For the text-containing cell, return its midpoint in (x, y) coordinate format. 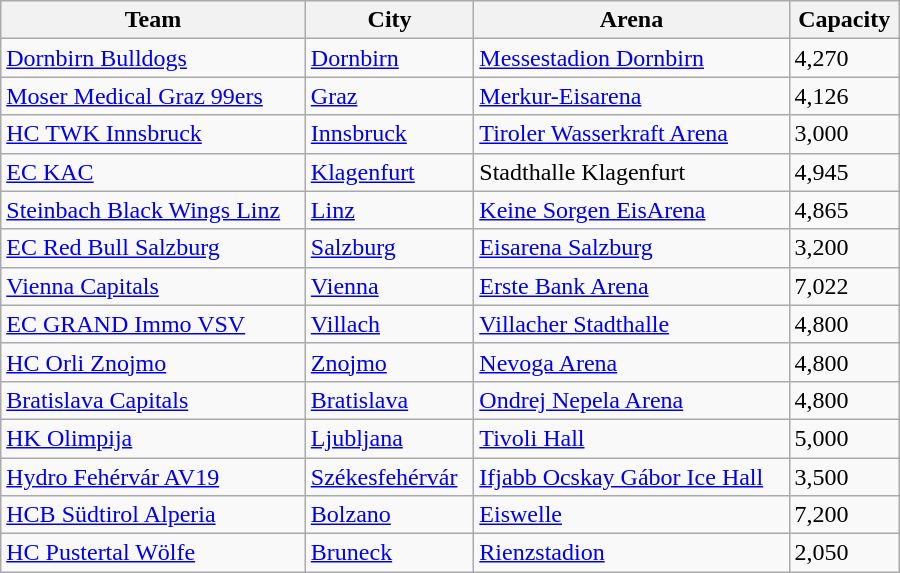
Graz (389, 96)
EC Red Bull Salzburg (154, 248)
Moser Medical Graz 99ers (154, 96)
EC KAC (154, 172)
Innsbruck (389, 134)
Bratislava (389, 400)
4,270 (844, 58)
Merkur-Eisarena (632, 96)
Team (154, 20)
7,022 (844, 286)
Bolzano (389, 515)
Capacity (844, 20)
Erste Bank Arena (632, 286)
Székesfehérvár (389, 477)
Rienzstadion (632, 553)
Linz (389, 210)
Klagenfurt (389, 172)
3,500 (844, 477)
City (389, 20)
Eisarena Salzburg (632, 248)
HCB Südtirol Alperia (154, 515)
Dornbirn Bulldogs (154, 58)
Eiswelle (632, 515)
Vienna (389, 286)
HC Orli Znojmo (154, 362)
Ifjabb Ocskay Gábor Ice Hall (632, 477)
4,945 (844, 172)
Villach (389, 324)
EC GRAND Immo VSV (154, 324)
2,050 (844, 553)
HK Olimpija (154, 438)
Keine Sorgen EisArena (632, 210)
7,200 (844, 515)
Vienna Capitals (154, 286)
4,865 (844, 210)
5,000 (844, 438)
Dornbirn (389, 58)
Hydro Fehérvár AV19 (154, 477)
Villacher Stadthalle (632, 324)
Tiroler Wasserkraft Arena (632, 134)
Bruneck (389, 553)
4,126 (844, 96)
Messestadion Dornbirn (632, 58)
HC TWK Innsbruck (154, 134)
Stadthalle Klagenfurt (632, 172)
Nevoga Arena (632, 362)
3,200 (844, 248)
Ljubljana (389, 438)
Znojmo (389, 362)
Arena (632, 20)
Steinbach Black Wings Linz (154, 210)
Bratislava Capitals (154, 400)
Tivoli Hall (632, 438)
HC Pustertal Wölfe (154, 553)
3,000 (844, 134)
Ondrej Nepela Arena (632, 400)
Salzburg (389, 248)
